Return (x, y) of the center of cell containing provided text 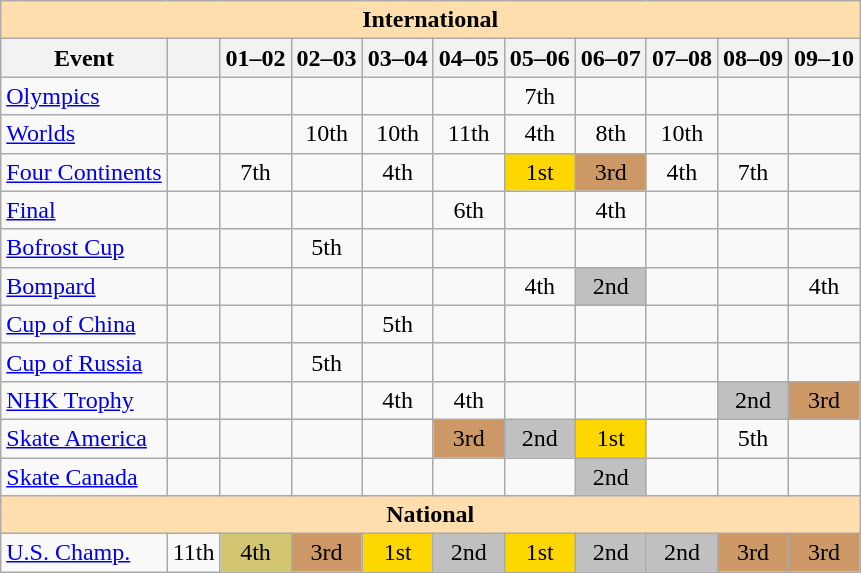
Cup of Russia (84, 362)
8th (610, 134)
01–02 (256, 58)
Bofrost Cup (84, 248)
05–06 (540, 58)
04–05 (468, 58)
Worlds (84, 134)
Skate America (84, 438)
Olympics (84, 96)
03–04 (398, 58)
09–10 (824, 58)
06–07 (610, 58)
Event (84, 58)
Four Continents (84, 172)
08–09 (752, 58)
NHK Trophy (84, 400)
International (430, 20)
Bompard (84, 286)
Skate Canada (84, 477)
U.S. Champ. (84, 553)
07–08 (682, 58)
02–03 (326, 58)
Cup of China (84, 324)
6th (468, 210)
National (430, 515)
Final (84, 210)
